Identify which cell holds the provided text, then report its (X, Y) central coordinate. 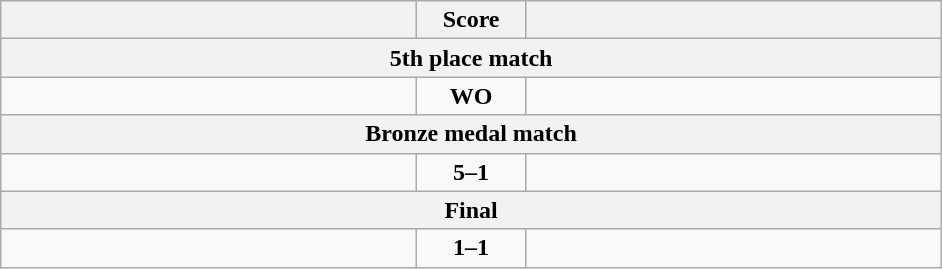
Final (472, 210)
Score (472, 20)
WO (472, 96)
1–1 (472, 248)
5th place match (472, 58)
Bronze medal match (472, 134)
5–1 (472, 172)
